For the text-containing cell, return its midpoint in (x, y) coordinate format. 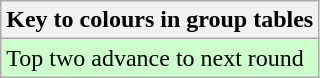
Key to colours in group tables (160, 20)
Top two advance to next round (160, 58)
